Determine the [x, y] coordinate at the center of the cell enclosing the given text.  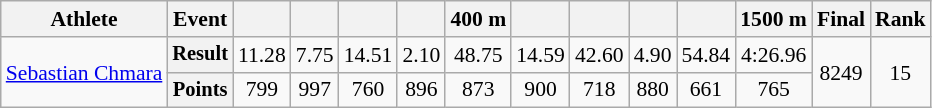
896 [421, 90]
42.60 [600, 55]
1500 m [774, 19]
14.51 [368, 55]
14.59 [540, 55]
48.75 [478, 55]
4:26.96 [774, 55]
Athlete [84, 19]
900 [540, 90]
15 [900, 72]
400 m [478, 19]
Event [200, 19]
799 [262, 90]
8249 [841, 72]
Points [200, 90]
4.90 [653, 55]
997 [315, 90]
7.75 [315, 55]
760 [368, 90]
Final [841, 19]
Rank [900, 19]
765 [774, 90]
2.10 [421, 55]
54.84 [706, 55]
Sebastian Chmara [84, 72]
661 [706, 90]
718 [600, 90]
880 [653, 90]
11.28 [262, 55]
Result [200, 55]
873 [478, 90]
